Return the [x, y] coordinate for the center point of the cell that contains the specified text.  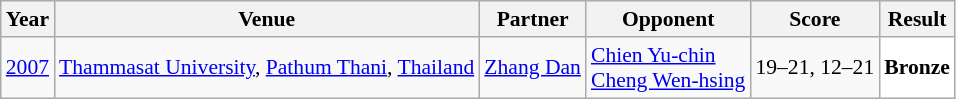
Chien Yu-chin Cheng Wen-hsing [668, 68]
Partner [532, 19]
Opponent [668, 19]
Thammasat University, Pathum Thani, Thailand [266, 68]
Year [28, 19]
Score [814, 19]
Bronze [917, 68]
Venue [266, 19]
19–21, 12–21 [814, 68]
2007 [28, 68]
Result [917, 19]
Zhang Dan [532, 68]
